Search for the cell housing the specified text and yield its [x, y] center coordinate. 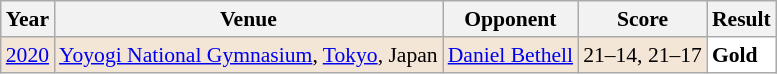
Yoyogi National Gymnasium, Tokyo, Japan [248, 55]
Score [642, 19]
2020 [28, 55]
Opponent [510, 19]
Venue [248, 19]
Year [28, 19]
21–14, 21–17 [642, 55]
Gold [742, 55]
Result [742, 19]
Daniel Bethell [510, 55]
